Return the (x, y) coordinate for the center point of the cell that contains the specified text.  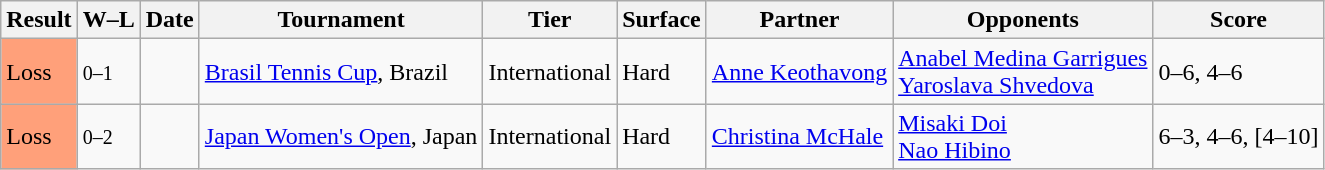
Tier (550, 20)
Anabel Medina Garrigues Yaroslava Shvedova (1023, 72)
Opponents (1023, 20)
Tournament (341, 20)
Christina McHale (799, 136)
Japan Women's Open, Japan (341, 136)
Brasil Tennis Cup, Brazil (341, 72)
Surface (662, 20)
W–L (108, 20)
Misaki Doi Nao Hibino (1023, 136)
Date (170, 20)
Partner (799, 20)
Result (39, 20)
0–2 (108, 136)
Anne Keothavong (799, 72)
0–6, 4–6 (1238, 72)
6–3, 4–6, [4–10] (1238, 136)
0–1 (108, 72)
Score (1238, 20)
